For the text-containing cell, return its midpoint in [X, Y] coordinate format. 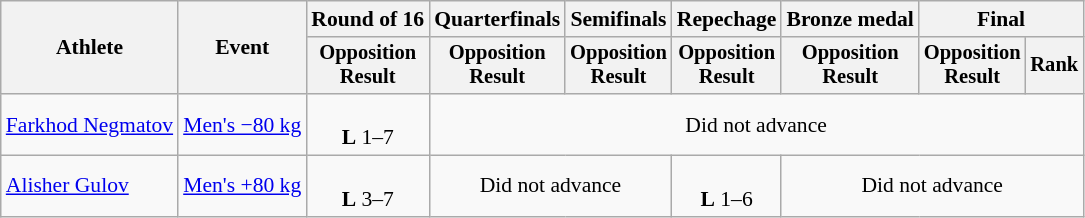
Rank [1054, 66]
Semifinals [618, 19]
Round of 16 [368, 19]
L 1–6 [727, 186]
Repechage [727, 19]
Event [242, 48]
L 3–7 [368, 186]
Final [1001, 19]
Farkhod Negmatov [90, 124]
Men's +80 kg [242, 186]
Men's −80 kg [242, 124]
Bronze medal [850, 19]
Athlete [90, 48]
L 1–7 [368, 124]
Alisher Gulov [90, 186]
Quarterfinals [497, 19]
